Search for the cell housing the specified text and yield its (X, Y) center coordinate. 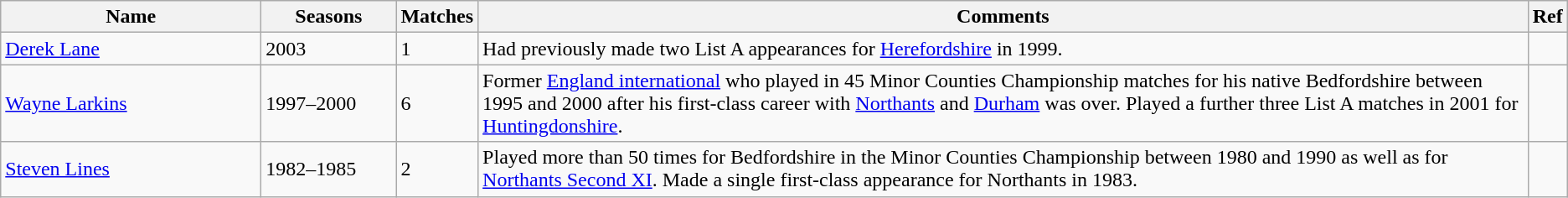
Matches (437, 17)
Wayne Larkins (131, 103)
2 (437, 169)
1 (437, 49)
Had previously made two List A appearances for Herefordshire in 1999. (1003, 49)
Steven Lines (131, 169)
6 (437, 103)
1982–1985 (328, 169)
2003 (328, 49)
Seasons (328, 17)
Comments (1003, 17)
Derek Lane (131, 49)
Ref (1548, 17)
Name (131, 17)
1997–2000 (328, 103)
